Find where the given text appears and provide that cell's center as [X, Y] coordinate. 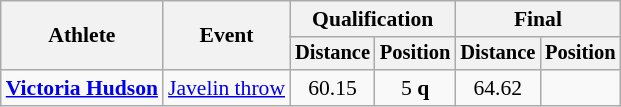
Event [226, 36]
Victoria Hudson [82, 88]
64.62 [498, 88]
60.15 [332, 88]
Athlete [82, 36]
Qualification [372, 19]
Javelin throw [226, 88]
Final [538, 19]
5 q [415, 88]
